Return the [X, Y] coordinate for the center point of the cell that contains the specified text.  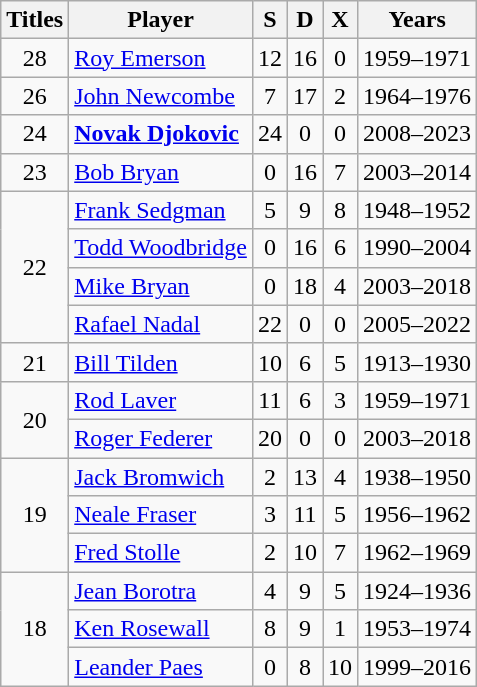
Roger Federer [161, 438]
26 [35, 96]
1948–1952 [418, 210]
23 [35, 172]
John Newcombe [161, 96]
12 [270, 58]
1953–1974 [418, 629]
Jean Borotra [161, 591]
1938–1950 [418, 477]
Frank Sedgman [161, 210]
D [304, 20]
Novak Djokovic [161, 134]
28 [35, 58]
1924–1936 [418, 591]
2003–2014 [418, 172]
1956–1962 [418, 515]
13 [304, 477]
1913–1930 [418, 362]
1962–1969 [418, 553]
Years [418, 20]
Leander Paes [161, 667]
Jack Bromwich [161, 477]
1 [340, 629]
Player [161, 20]
17 [304, 96]
Bill Tilden [161, 362]
21 [35, 362]
S [270, 20]
2008–2023 [418, 134]
Fred Stolle [161, 553]
Roy Emerson [161, 58]
1990–2004 [418, 248]
Bob Bryan [161, 172]
Todd Woodbridge [161, 248]
Mike Bryan [161, 286]
2005–2022 [418, 324]
Neale Fraser [161, 515]
19 [35, 515]
1999–2016 [418, 667]
Rafael Nadal [161, 324]
1964–1976 [418, 96]
X [340, 20]
Rod Laver [161, 400]
Ken Rosewall [161, 629]
Titles [35, 20]
